For the text-containing cell, return its midpoint in [X, Y] coordinate format. 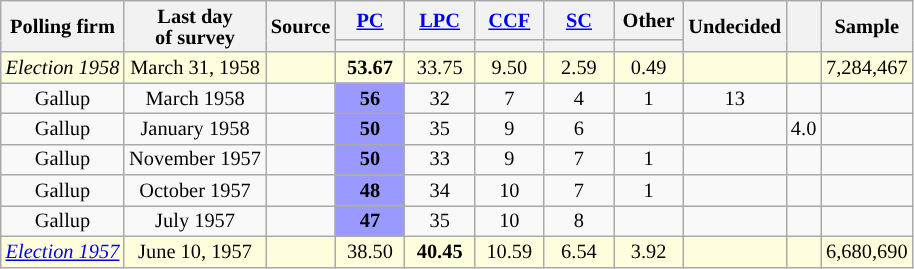
6.54 [579, 252]
Election 1957 [62, 252]
Undecided [734, 26]
53.67 [370, 68]
0.49 [649, 68]
32 [440, 98]
June 10, 1957 [195, 252]
4 [579, 98]
33 [440, 160]
47 [370, 220]
56 [370, 98]
9.50 [509, 68]
March 31, 1958 [195, 68]
November 1957 [195, 160]
January 1958 [195, 128]
6,680,690 [866, 252]
48 [370, 190]
Polling firm [62, 26]
Source [300, 26]
34 [440, 190]
Sample [866, 26]
SC [579, 20]
33.75 [440, 68]
LPC [440, 20]
4.0 [804, 128]
October 1957 [195, 190]
7,284,467 [866, 68]
8 [579, 220]
CCF [509, 20]
3.92 [649, 252]
Other [649, 20]
March 1958 [195, 98]
July 1957 [195, 220]
Election 1958 [62, 68]
40.45 [440, 252]
13 [734, 98]
6 [579, 128]
2.59 [579, 68]
38.50 [370, 252]
Last day of survey [195, 26]
PC [370, 20]
10.59 [509, 252]
